Search for the cell housing the specified text and yield its (X, Y) center coordinate. 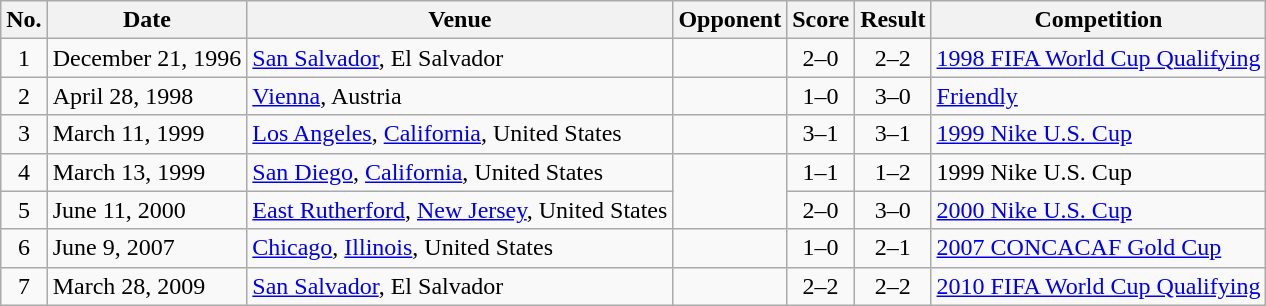
2010 FIFA World Cup Qualifying (1098, 286)
7 (24, 286)
March 13, 1999 (147, 172)
6 (24, 248)
Venue (460, 20)
Friendly (1098, 96)
Chicago, Illinois, United States (460, 248)
Competition (1098, 20)
1–2 (893, 172)
April 28, 1998 (147, 96)
June 9, 2007 (147, 248)
December 21, 1996 (147, 58)
Date (147, 20)
East Rutherford, New Jersey, United States (460, 210)
No. (24, 20)
March 28, 2009 (147, 286)
2000 Nike U.S. Cup (1098, 210)
Score (821, 20)
2–1 (893, 248)
1998 FIFA World Cup Qualifying (1098, 58)
Result (893, 20)
3 (24, 134)
1 (24, 58)
March 11, 1999 (147, 134)
June 11, 2000 (147, 210)
5 (24, 210)
San Diego, California, United States (460, 172)
Vienna, Austria (460, 96)
4 (24, 172)
1–1 (821, 172)
Los Angeles, California, United States (460, 134)
2007 CONCACAF Gold Cup (1098, 248)
Opponent (730, 20)
2 (24, 96)
